Find where the given text appears and provide that cell's center as (x, y) coordinate. 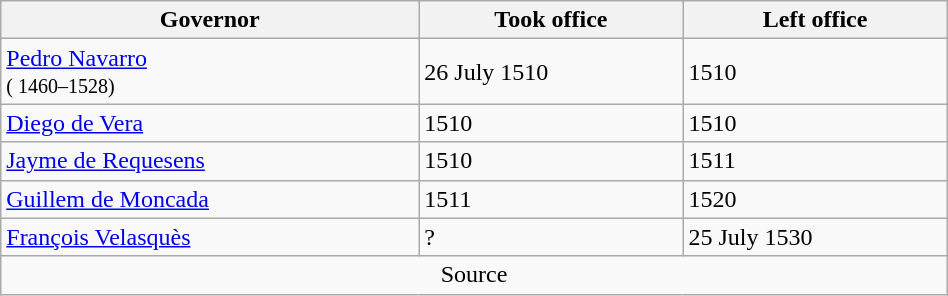
Governor (210, 20)
25 July 1530 (815, 237)
Jayme de Requesens (210, 161)
Left office (815, 20)
Pedro Navarro( 1460–1528) (210, 72)
François Velasquès (210, 237)
Guillem de Moncada (210, 199)
Took office (551, 20)
Diego de Vera (210, 123)
Source (474, 275)
26 July 1510 (551, 72)
1520 (815, 199)
? (551, 237)
